Determine the [X, Y] coordinate at the center of the cell enclosing the given text.  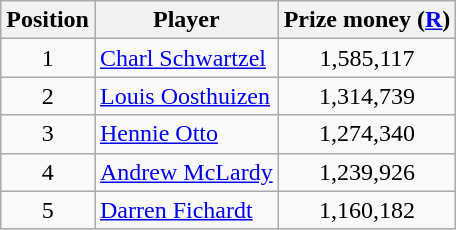
Darren Fichardt [186, 210]
5 [48, 210]
1,160,182 [367, 210]
Prize money (R) [367, 20]
Andrew McLardy [186, 172]
1,585,117 [367, 58]
Louis Oosthuizen [186, 96]
2 [48, 96]
Position [48, 20]
1,239,926 [367, 172]
1 [48, 58]
4 [48, 172]
Charl Schwartzel [186, 58]
1,274,340 [367, 134]
1,314,739 [367, 96]
Hennie Otto [186, 134]
Player [186, 20]
3 [48, 134]
